Provide the [X, Y] coordinate of the cell's center where the given text is located.  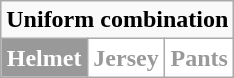
Helmet [44, 58]
Pants [200, 58]
Uniform combination [118, 20]
Jersey [126, 58]
